Output the [x, y] coordinate of the center of the cell containing the given text.  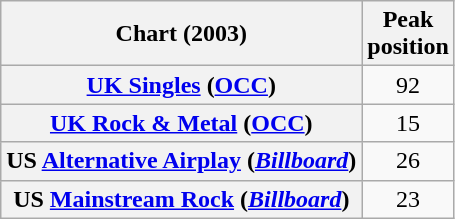
UK Rock & Metal (OCC) [182, 123]
Peakposition [408, 34]
Chart (2003) [182, 34]
US Alternative Airplay (Billboard) [182, 161]
26 [408, 161]
US Mainstream Rock (Billboard) [182, 199]
92 [408, 85]
23 [408, 199]
15 [408, 123]
UK Singles (OCC) [182, 85]
